Output the [X, Y] coordinate of the center of the cell containing the given text.  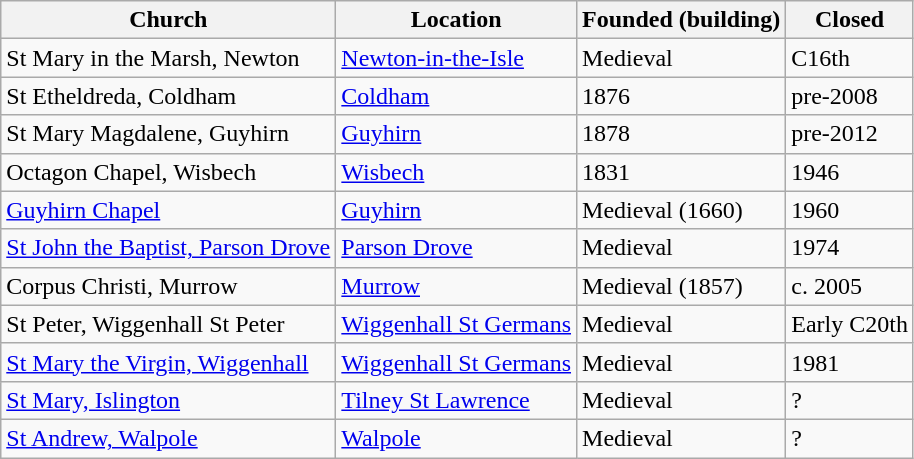
1946 [850, 172]
Tilney St Lawrence [456, 400]
Parson Drove [456, 248]
St John the Baptist, Parson Drove [168, 248]
1981 [850, 362]
Founded (building) [682, 20]
Medieval (1660) [682, 210]
1831 [682, 172]
c. 2005 [850, 286]
Coldham [456, 96]
C16th [850, 58]
Church [168, 20]
1974 [850, 248]
St Mary the Virgin, Wiggenhall [168, 362]
Wisbech [456, 172]
Closed [850, 20]
1878 [682, 134]
Newton-in-the-Isle [456, 58]
Corpus Christi, Murrow [168, 286]
Walpole [456, 438]
1876 [682, 96]
Location [456, 20]
St Etheldreda, Coldham [168, 96]
1960 [850, 210]
St Mary in the Marsh, Newton [168, 58]
St Andrew, Walpole [168, 438]
St Mary, Islington [168, 400]
Early C20th [850, 324]
Medieval (1857) [682, 286]
Guyhirn Chapel [168, 210]
Octagon Chapel, Wisbech [168, 172]
Murrow [456, 286]
St Peter, Wiggenhall St Peter [168, 324]
pre-2008 [850, 96]
pre-2012 [850, 134]
St Mary Magdalene, Guyhirn [168, 134]
